Capture the cell that displays the provided text and extract its (X, Y) central coordinate. 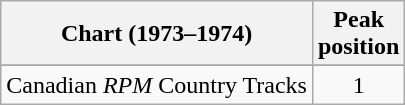
Chart (1973–1974) (157, 34)
1 (358, 85)
Canadian RPM Country Tracks (157, 85)
Peakposition (358, 34)
